Search for the cell housing the specified text and yield its [x, y] center coordinate. 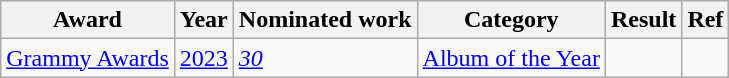
30 [325, 58]
Year [204, 20]
Nominated work [325, 20]
Ref [706, 20]
2023 [204, 58]
Result [643, 20]
Award [88, 20]
Album of the Year [511, 58]
Category [511, 20]
Grammy Awards [88, 58]
